Pinpoint the cell where the given text exists, returning its (x, y) midpoint coordinate. 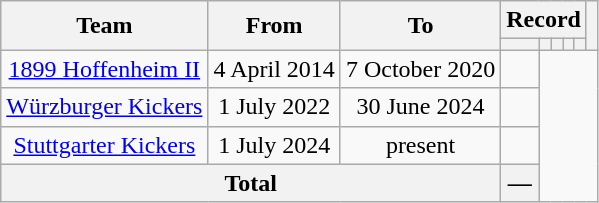
To (420, 26)
Team (104, 26)
1 July 2022 (274, 107)
Total (251, 183)
4 April 2014 (274, 69)
From (274, 26)
30 June 2024 (420, 107)
1899 Hoffenheim II (104, 69)
Stuttgarter Kickers (104, 145)
present (420, 145)
— (520, 183)
7 October 2020 (420, 69)
Würzburger Kickers (104, 107)
Record (544, 20)
1 July 2024 (274, 145)
